Find where the given text appears and provide that cell's center as [X, Y] coordinate. 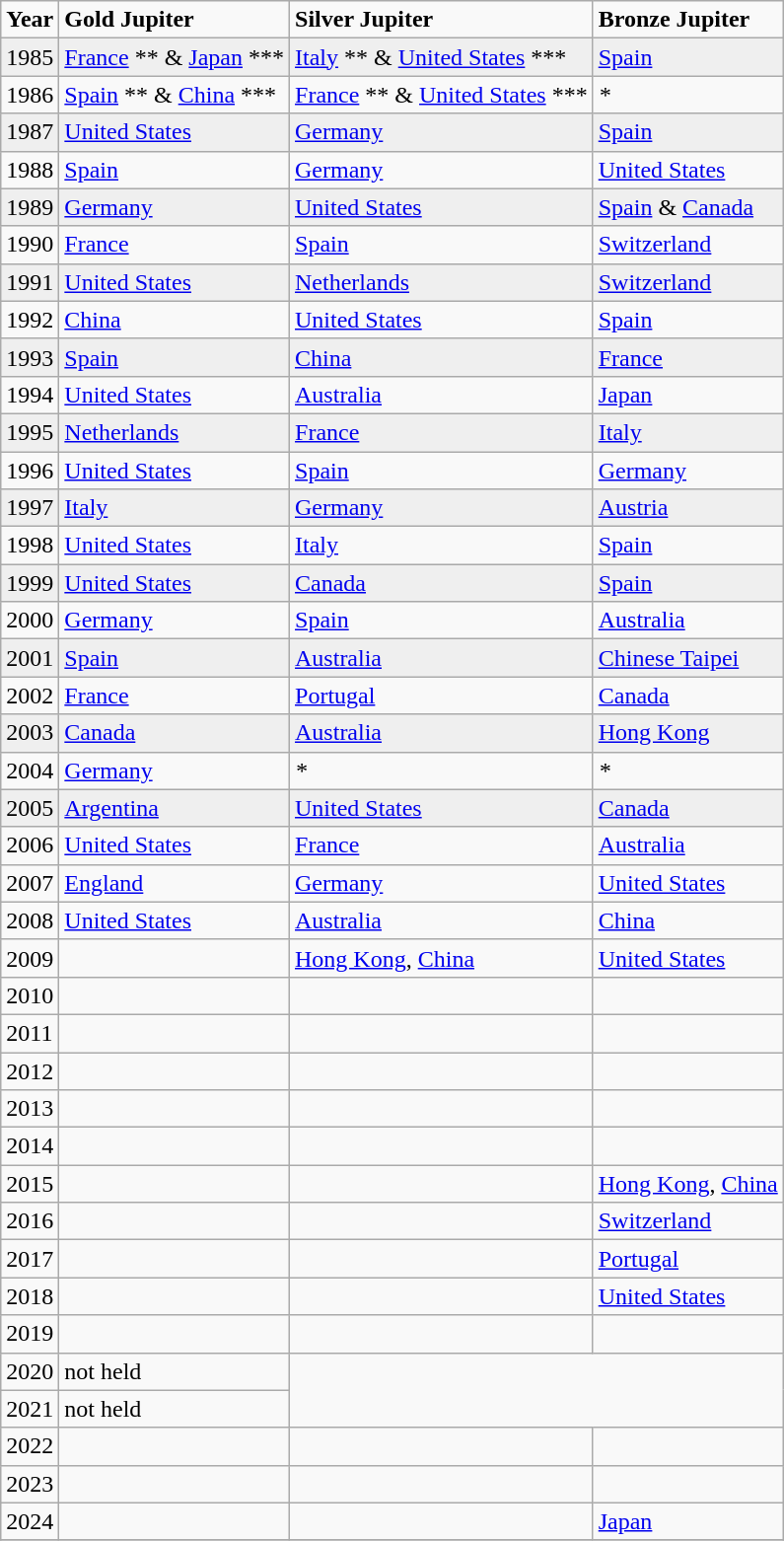
2017 [30, 1259]
Gold Jupiter [175, 20]
2015 [30, 1184]
2016 [30, 1221]
2021 [30, 1409]
Chinese Taipei [688, 658]
2022 [30, 1446]
1991 [30, 282]
1988 [30, 170]
France ** & United States *** [442, 95]
Bronze Jupiter [688, 20]
1986 [30, 95]
1994 [30, 395]
2009 [30, 958]
France ** & Japan *** [175, 57]
Year [30, 20]
2008 [30, 920]
1998 [30, 546]
2013 [30, 1109]
England [175, 883]
Hong Kong [688, 733]
2024 [30, 1521]
2001 [30, 658]
1996 [30, 471]
1992 [30, 320]
2020 [30, 1371]
Silver Jupiter [442, 20]
2010 [30, 995]
Argentina [175, 808]
2005 [30, 808]
2002 [30, 696]
1985 [30, 57]
1993 [30, 357]
2007 [30, 883]
1987 [30, 132]
1989 [30, 207]
2006 [30, 845]
2018 [30, 1296]
2004 [30, 770]
Spain ** & China *** [175, 95]
Austria [688, 508]
2014 [30, 1146]
Italy ** & United States *** [442, 57]
1997 [30, 508]
1999 [30, 583]
Spain & Canada [688, 207]
2003 [30, 733]
2023 [30, 1484]
1995 [30, 432]
1990 [30, 245]
2011 [30, 1033]
2000 [30, 621]
2019 [30, 1334]
2012 [30, 1070]
